Pinpoint the cell where the given text exists, returning its (X, Y) midpoint coordinate. 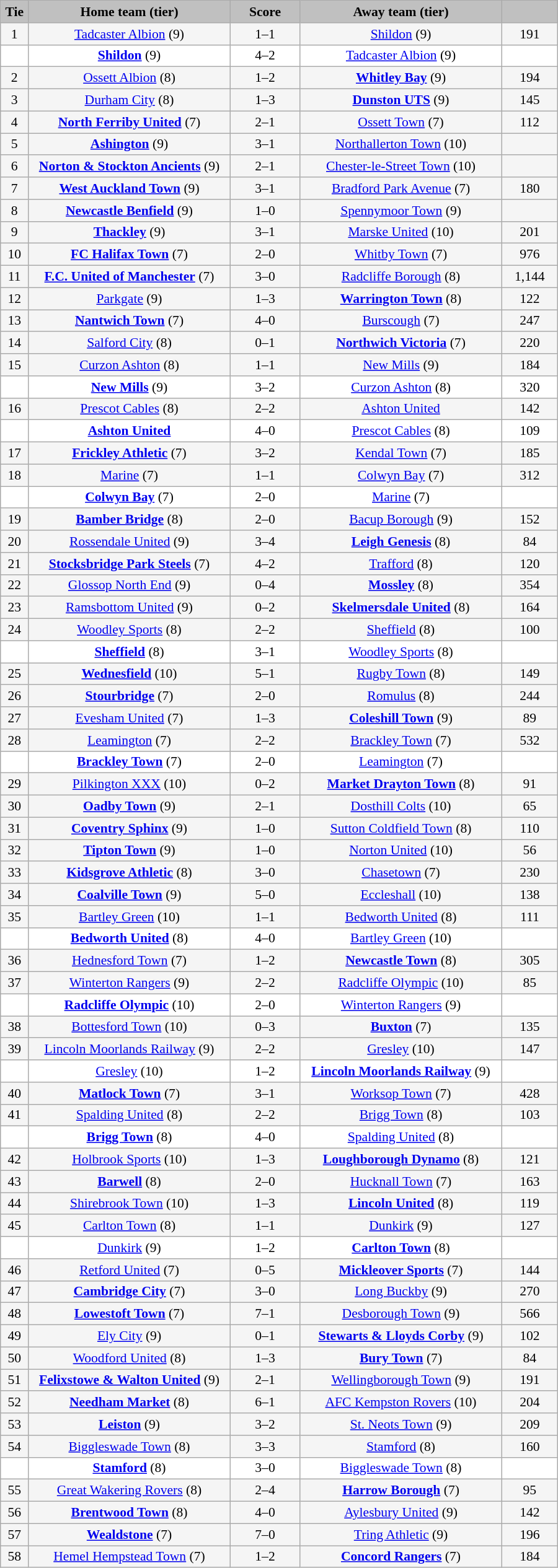
41 (15, 1115)
201 (529, 232)
220 (529, 343)
85 (529, 983)
18 (15, 475)
5–1 (265, 674)
0–3 (265, 1027)
27 (15, 718)
Whitby Town (7) (401, 255)
Warrington Town (8) (401, 299)
Trafford (8) (401, 564)
25 (15, 674)
52 (15, 1403)
Ossett Town (7) (401, 122)
7 (15, 188)
Thackley (9) (130, 232)
122 (529, 299)
44 (15, 1204)
0–4 (265, 585)
46 (15, 1270)
Stourbridge (7) (130, 696)
2–4 (265, 1491)
2 (15, 78)
6 (15, 167)
54 (15, 1447)
65 (529, 807)
127 (529, 1226)
976 (529, 255)
12 (15, 299)
26 (15, 696)
Shirebrook Town (10) (130, 1204)
Wednesfield (10) (130, 674)
Bacup Borough (9) (401, 520)
Evesham United (7) (130, 718)
22 (15, 585)
Hucknall Town (7) (401, 1181)
428 (529, 1093)
Northallerton Town (10) (401, 144)
36 (15, 961)
Buxton (7) (401, 1027)
566 (529, 1314)
Needham Market (8) (130, 1403)
Skelmersdale United (8) (401, 608)
Tring Athletic (9) (401, 1535)
247 (529, 321)
47 (15, 1292)
7–1 (265, 1314)
164 (529, 608)
34 (15, 895)
Glossop North End (9) (130, 585)
0–5 (265, 1270)
24 (15, 630)
Great Wakering Rovers (8) (130, 1491)
163 (529, 1181)
Salford City (8) (130, 343)
Brentwood Town (8) (130, 1513)
Pilkington XXX (10) (130, 784)
145 (529, 100)
9 (15, 232)
11 (15, 277)
Spennymoor Town (9) (401, 211)
270 (529, 1292)
32 (15, 851)
230 (529, 873)
112 (529, 122)
Ashington (9) (130, 144)
Worksop Town (7) (401, 1093)
Coleshill Town (9) (401, 718)
196 (529, 1535)
305 (529, 961)
Hemel Hempstead Town (7) (130, 1557)
6–1 (265, 1403)
North Ferriby United (7) (130, 122)
Durham City (8) (130, 100)
244 (529, 696)
Sutton Coldfield Town (8) (401, 828)
Woodford United (8) (130, 1358)
Ramsbottom United (9) (130, 608)
30 (15, 807)
Burscough (7) (401, 321)
Ely City (9) (130, 1336)
144 (529, 1270)
Barwell (8) (130, 1181)
51 (15, 1380)
Desborough Town (9) (401, 1314)
Long Buckby (9) (401, 1292)
Dosthill Colts (10) (401, 807)
1 (15, 34)
312 (529, 475)
149 (529, 674)
5–0 (265, 895)
Kendal Town (7) (401, 453)
Dunston UTS (9) (401, 100)
Lowestoft Town (7) (130, 1314)
31 (15, 828)
55 (15, 1491)
Eccleshall (10) (401, 895)
13 (15, 321)
39 (15, 1049)
Retford United (7) (130, 1270)
3–3 (265, 1447)
Tie (15, 12)
Market Drayton Town (8) (401, 784)
Score (265, 12)
160 (529, 1447)
7–0 (265, 1535)
204 (529, 1403)
111 (529, 917)
4 (15, 122)
Chasetown (7) (401, 873)
147 (529, 1049)
138 (529, 895)
AFC Kempston Rovers (10) (401, 1403)
Stocksbridge Park Steels (7) (130, 564)
10 (15, 255)
3–4 (265, 541)
Radcliffe Borough (8) (401, 277)
1,144 (529, 277)
Hednesford Town (7) (130, 961)
102 (529, 1336)
209 (529, 1424)
33 (15, 873)
Coventry Sphinx (9) (130, 828)
Ossett Albion (8) (130, 78)
110 (529, 828)
Away team (tier) (401, 12)
152 (529, 520)
14 (15, 343)
100 (529, 630)
Felixstowe & Walton United (9) (130, 1380)
Rugby Town (8) (401, 674)
Kidsgrove Athletic (8) (130, 873)
Cambridge City (7) (130, 1292)
20 (15, 541)
95 (529, 1491)
Romulus (8) (401, 696)
43 (15, 1181)
Bottesford Town (10) (130, 1027)
53 (15, 1424)
354 (529, 585)
Newcastle Town (8) (401, 961)
119 (529, 1204)
37 (15, 983)
Matlock Town (7) (130, 1093)
15 (15, 365)
Bamber Bridge (8) (130, 520)
135 (529, 1027)
St. Neots Town (9) (401, 1424)
Leigh Genesis (8) (401, 541)
180 (529, 188)
120 (529, 564)
Coalville Town (9) (130, 895)
57 (15, 1535)
Stewarts & Lloyds Corby (9) (401, 1336)
Loughborough Dynamo (8) (401, 1160)
Chester-le-Street Town (10) (401, 167)
40 (15, 1093)
Wellingborough Town (9) (401, 1380)
Holbrook Sports (10) (130, 1160)
23 (15, 608)
42 (15, 1160)
Tipton Town (9) (130, 851)
Bury Town (7) (401, 1358)
Norton & Stockton Ancients (9) (130, 167)
194 (529, 78)
FC Halifax Town (7) (130, 255)
Parkgate (9) (130, 299)
5 (15, 144)
91 (529, 784)
Wealdstone (7) (130, 1535)
Concord Rangers (7) (401, 1557)
Harrow Borough (7) (401, 1491)
West Auckland Town (9) (130, 188)
185 (529, 453)
121 (529, 1160)
Leiston (9) (130, 1424)
Mossley (8) (401, 585)
Home team (tier) (130, 12)
Nantwich Town (7) (130, 321)
38 (15, 1027)
49 (15, 1336)
Whitley Bay (9) (401, 78)
320 (529, 387)
3 (15, 100)
21 (15, 564)
17 (15, 453)
Rossendale United (9) (130, 541)
89 (529, 718)
532 (529, 740)
48 (15, 1314)
Frickley Athletic (7) (130, 453)
29 (15, 784)
8 (15, 211)
103 (529, 1115)
19 (15, 520)
F.C. United of Manchester (7) (130, 277)
58 (15, 1557)
28 (15, 740)
Lincoln United (8) (401, 1204)
Aylesbury United (9) (401, 1513)
Norton United (10) (401, 851)
Oadby Town (9) (130, 807)
Mickleover Sports (7) (401, 1270)
16 (15, 409)
Northwich Victoria (7) (401, 343)
50 (15, 1358)
109 (529, 431)
45 (15, 1226)
Newcastle Benfield (9) (130, 211)
35 (15, 917)
Marske United (10) (401, 232)
Bradford Park Avenue (7) (401, 188)
